Capture the cell that displays the provided text and extract its [x, y] central coordinate. 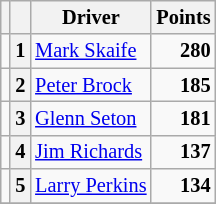
280 [183, 51]
5 [20, 186]
Points [183, 17]
137 [183, 152]
Larry Perkins [90, 186]
3 [20, 118]
4 [20, 152]
Jim Richards [90, 152]
Driver [90, 17]
Glenn Seton [90, 118]
185 [183, 85]
1 [20, 51]
2 [20, 85]
Peter Brock [90, 85]
181 [183, 118]
Mark Skaife [90, 51]
134 [183, 186]
